Capture the cell that displays the provided text and extract its [x, y] central coordinate. 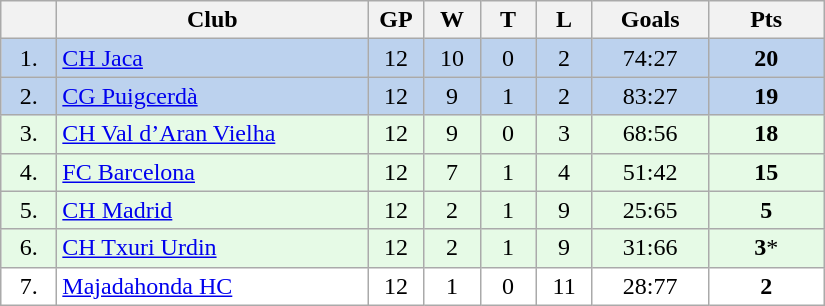
68:56 [650, 134]
51:42 [650, 172]
1. [29, 58]
31:66 [650, 248]
19 [766, 96]
10 [452, 58]
CH Madrid [212, 210]
5. [29, 210]
CH Txuri Urdin [212, 248]
7 [452, 172]
Pts [766, 20]
GP [396, 20]
6. [29, 248]
5 [766, 210]
Majadahonda HC [212, 286]
Club [212, 20]
Goals [650, 20]
28:77 [650, 286]
15 [766, 172]
83:27 [650, 96]
CH Val d’Aran Vielha [212, 134]
4 [564, 172]
18 [766, 134]
CG Puigcerdà [212, 96]
3* [766, 248]
3. [29, 134]
25:65 [650, 210]
L [564, 20]
CH Jaca [212, 58]
7. [29, 286]
3 [564, 134]
20 [766, 58]
W [452, 20]
T [508, 20]
4. [29, 172]
FC Barcelona [212, 172]
2. [29, 96]
11 [564, 286]
74:27 [650, 58]
